For the text-containing cell, return its midpoint in [x, y] coordinate format. 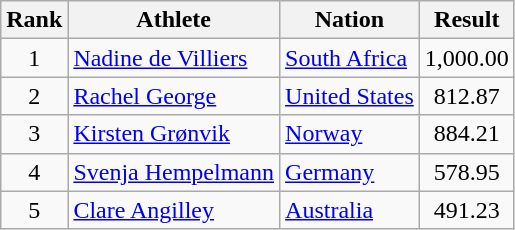
812.87 [466, 96]
3 [34, 134]
5 [34, 210]
Nation [350, 20]
1,000.00 [466, 58]
Norway [350, 134]
Rank [34, 20]
491.23 [466, 210]
United States [350, 96]
Result [466, 20]
South Africa [350, 58]
578.95 [466, 172]
Clare Angilley [174, 210]
Rachel George [174, 96]
Svenja Hempelmann [174, 172]
1 [34, 58]
884.21 [466, 134]
Athlete [174, 20]
Nadine de Villiers [174, 58]
Germany [350, 172]
2 [34, 96]
Kirsten Grønvik [174, 134]
Australia [350, 210]
4 [34, 172]
